Extract the [x, y] coordinate from the center of the cell holding the provided text.  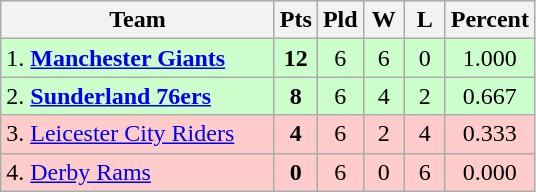
Team [138, 20]
2. Sunderland 76ers [138, 96]
4. Derby Rams [138, 172]
0.667 [490, 96]
12 [296, 58]
0.000 [490, 172]
Pts [296, 20]
0.333 [490, 134]
L [424, 20]
8 [296, 96]
W [384, 20]
1. Manchester Giants [138, 58]
Percent [490, 20]
Pld [340, 20]
1.000 [490, 58]
3. Leicester City Riders [138, 134]
